Extract the [X, Y] coordinate from the center of the cell holding the provided text.  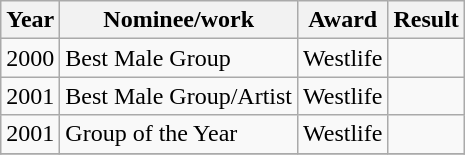
Best Male Group [179, 58]
2000 [30, 58]
Best Male Group/Artist [179, 96]
Result [426, 20]
Award [343, 20]
Year [30, 20]
Group of the Year [179, 134]
Nominee/work [179, 20]
